Determine the (X, Y) coordinate at the center of the cell enclosing the given text.  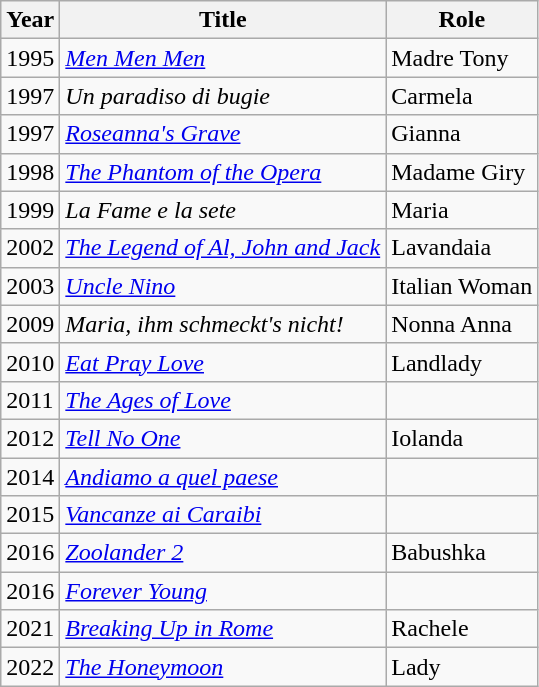
Iolanda (462, 438)
Rachele (462, 629)
Breaking Up in Rome (223, 629)
2011 (30, 400)
Eat Pray Love (223, 362)
2015 (30, 515)
2010 (30, 362)
2003 (30, 286)
Babushka (462, 553)
Nonna Anna (462, 324)
The Phantom of the Opera (223, 172)
Lady (462, 667)
Title (223, 20)
Zoolander 2 (223, 553)
The Legend of Al, John and Jack (223, 248)
Landlady (462, 362)
Lavandaia (462, 248)
Year (30, 20)
1995 (30, 58)
2012 (30, 438)
La Fame e la sete (223, 210)
Roseanna's Grave (223, 134)
2022 (30, 667)
2021 (30, 629)
2002 (30, 248)
Carmela (462, 96)
Men Men Men (223, 58)
2014 (30, 477)
Un paradiso di bugie (223, 96)
Uncle Nino (223, 286)
1998 (30, 172)
The Honeymoon (223, 667)
1999 (30, 210)
Madame Giry (462, 172)
Gianna (462, 134)
Maria (462, 210)
Italian Woman (462, 286)
Role (462, 20)
Maria, ihm schmeckt's nicht! (223, 324)
Madre Tony (462, 58)
Andiamo a quel paese (223, 477)
The Ages of Love (223, 400)
Vancanze ai Caraibi (223, 515)
Tell No One (223, 438)
2009 (30, 324)
Forever Young (223, 591)
